For the text-containing cell, return its midpoint in (x, y) coordinate format. 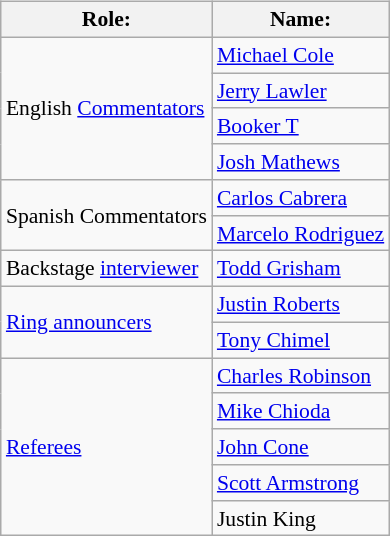
Spanish Commentators (106, 216)
Jerry Lawler (300, 91)
Carlos Cabrera (300, 198)
John Cone (300, 447)
Name: (300, 20)
Mike Chioda (300, 411)
Role: (106, 20)
Todd Grisham (300, 269)
Backstage interviewer (106, 269)
Referees (106, 447)
Tony Chimel (300, 340)
Michael Cole (300, 55)
Booker T (300, 126)
Charles Robinson (300, 376)
English Commentators (106, 108)
Scott Armstrong (300, 483)
Justin King (300, 518)
Justin Roberts (300, 305)
Ring announcers (106, 322)
Josh Mathews (300, 162)
Marcelo Rodriguez (300, 233)
